For the text-containing cell, return its midpoint in (x, y) coordinate format. 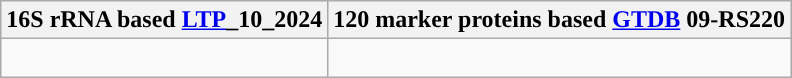
16S rRNA based LTP_10_2024 (164, 20)
120 marker proteins based GTDB 09-RS220 (560, 20)
